Pinpoint the cell where the given text exists, returning its [X, Y] midpoint coordinate. 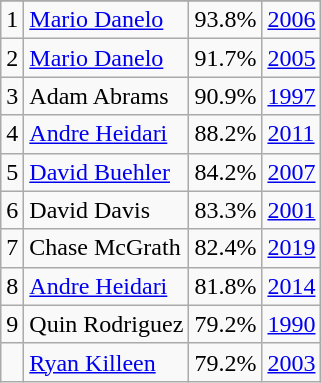
Quin Rodriguez [106, 324]
93.8% [226, 20]
2019 [292, 248]
84.2% [226, 172]
81.8% [226, 286]
7 [12, 248]
90.9% [226, 96]
Adam Abrams [106, 96]
91.7% [226, 58]
3 [12, 96]
1990 [292, 324]
Chase McGrath [106, 248]
David Buehler [106, 172]
9 [12, 324]
88.2% [226, 134]
2003 [292, 362]
Ryan Killeen [106, 362]
2001 [292, 210]
2006 [292, 20]
6 [12, 210]
2005 [292, 58]
David Davis [106, 210]
8 [12, 286]
5 [12, 172]
2011 [292, 134]
1 [12, 20]
2007 [292, 172]
2014 [292, 286]
4 [12, 134]
82.4% [226, 248]
83.3% [226, 210]
2 [12, 58]
1997 [292, 96]
